Pinpoint the cell where the given text exists, returning its (x, y) midpoint coordinate. 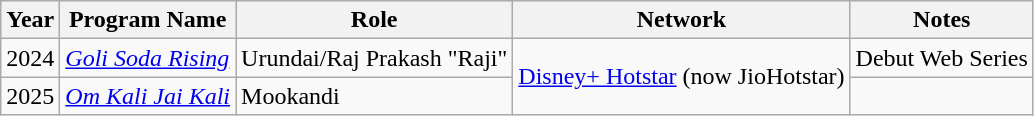
Notes (942, 20)
2024 (30, 58)
Debut Web Series (942, 58)
Role (374, 20)
Year (30, 20)
Network (682, 20)
Goli Soda Rising (148, 58)
2025 (30, 96)
Mookandi (374, 96)
Om Kali Jai Kali (148, 96)
Urundai/Raj Prakash "Raji" (374, 58)
Program Name (148, 20)
Disney+ Hotstar (now JioHotstar) (682, 77)
